Detect which cell encompasses the target text, then output its (X, Y) center coordinate. 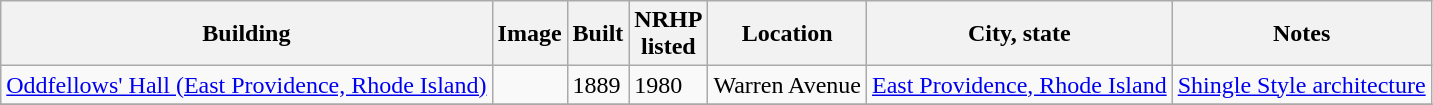
East Providence, Rhode Island (1020, 85)
Notes (1302, 34)
1980 (668, 85)
Location (788, 34)
Warren Avenue (788, 85)
City, state (1020, 34)
Building (246, 34)
Shingle Style architecture (1302, 85)
Image (530, 34)
Built (598, 34)
NRHPlisted (668, 34)
1889 (598, 85)
Oddfellows' Hall (East Providence, Rhode Island) (246, 85)
